Return [X, Y] of the center of cell containing provided text 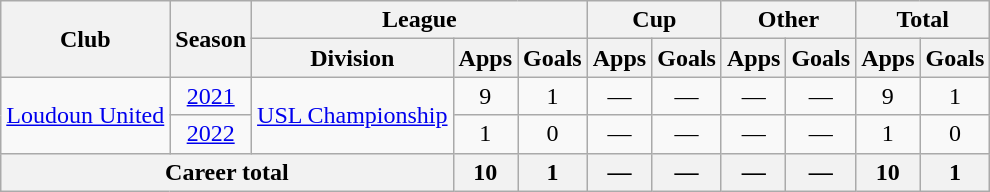
USL Championship [353, 115]
League [420, 20]
2021 [211, 96]
Loudoun United [86, 115]
Career total [227, 172]
Season [211, 39]
Division [353, 58]
Total [923, 20]
2022 [211, 134]
Cup [654, 20]
Club [86, 39]
Other [788, 20]
